Determine the (x, y) coordinate at the center of the cell enclosing the given text.  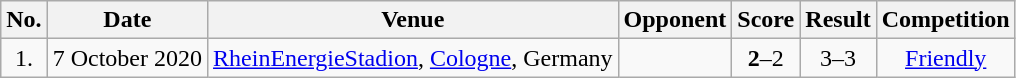
No. (24, 20)
2–2 (766, 58)
Score (766, 20)
Competition (946, 20)
Opponent (675, 20)
Venue (414, 20)
1. (24, 58)
Friendly (946, 58)
RheinEnergieStadion, Cologne, Germany (414, 58)
7 October 2020 (127, 58)
Date (127, 20)
3–3 (838, 58)
Result (838, 20)
